Output the (x, y) coordinate of the center of the cell containing the given text.  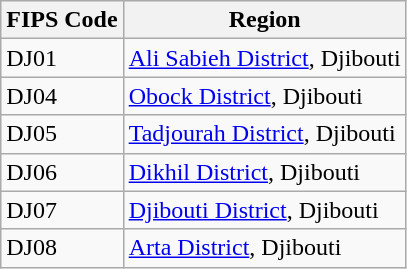
Ali Sabieh District, Djibouti (264, 58)
DJ04 (62, 96)
DJ06 (62, 172)
Region (264, 20)
Tadjourah District, Djibouti (264, 134)
DJ01 (62, 58)
Dikhil District, Djibouti (264, 172)
DJ07 (62, 210)
Obock District, Djibouti (264, 96)
DJ08 (62, 248)
Djibouti District, Djibouti (264, 210)
DJ05 (62, 134)
FIPS Code (62, 20)
Arta District, Djibouti (264, 248)
